Locate the cell with the specified text and output its (X, Y) center coordinate. 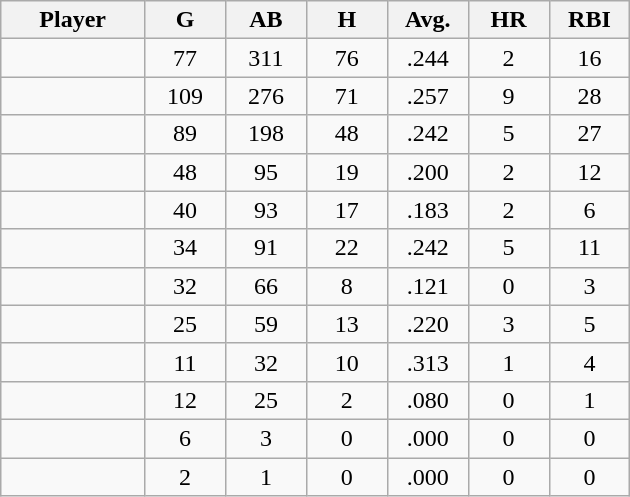
16 (590, 58)
.121 (428, 286)
71 (346, 96)
10 (346, 362)
76 (346, 58)
H (346, 20)
77 (186, 58)
.313 (428, 362)
4 (590, 362)
34 (186, 248)
311 (266, 58)
17 (346, 210)
19 (346, 172)
28 (590, 96)
93 (266, 210)
.257 (428, 96)
95 (266, 172)
Player (73, 20)
89 (186, 134)
22 (346, 248)
198 (266, 134)
AB (266, 20)
G (186, 20)
276 (266, 96)
.183 (428, 210)
40 (186, 210)
27 (590, 134)
.220 (428, 324)
.244 (428, 58)
66 (266, 286)
HR (508, 20)
91 (266, 248)
.200 (428, 172)
13 (346, 324)
Avg. (428, 20)
8 (346, 286)
.080 (428, 400)
59 (266, 324)
RBI (590, 20)
9 (508, 96)
109 (186, 96)
